Find where the given text appears and provide that cell's center as (X, Y) coordinate. 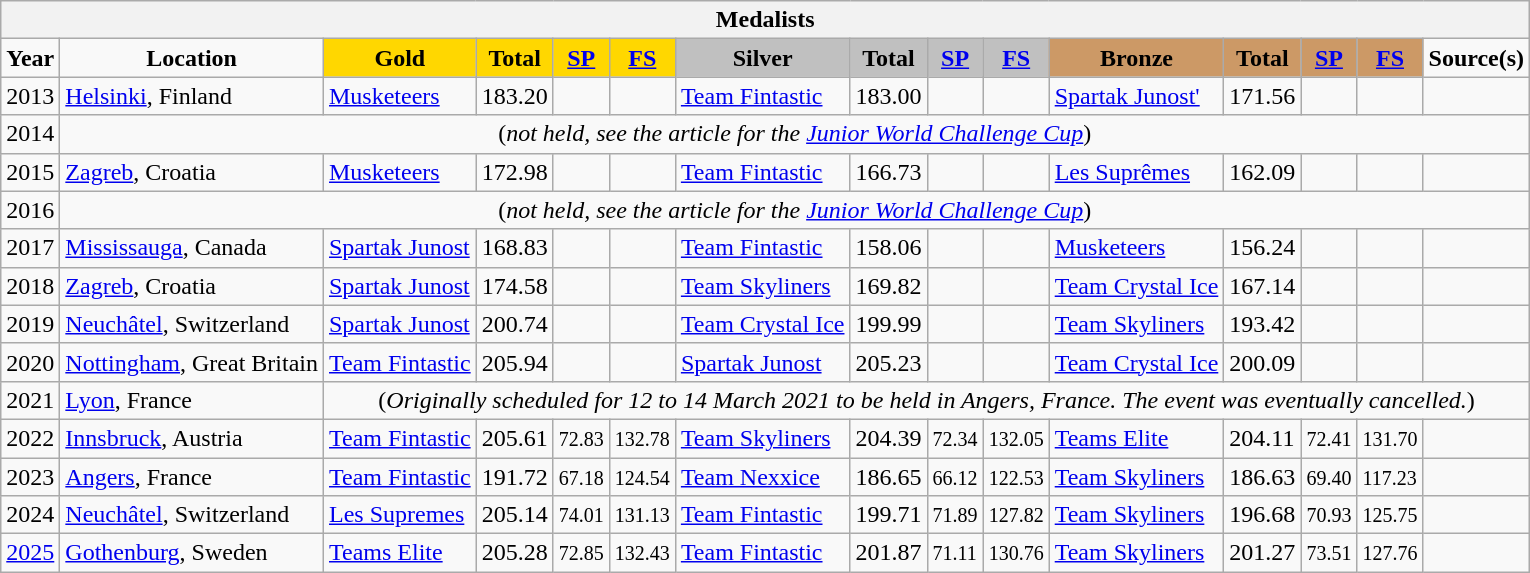
72.85 (581, 553)
204.39 (888, 438)
156.24 (1262, 248)
171.56 (1262, 96)
70.93 (1329, 515)
2015 (30, 172)
196.68 (1262, 515)
2020 (30, 362)
Year (30, 58)
Location (192, 58)
172.98 (514, 172)
2023 (30, 477)
71.89 (955, 515)
Bronze (1136, 58)
Mississauga, Canada (192, 248)
2019 (30, 324)
205.94 (514, 362)
67.18 (581, 477)
204.11 (1262, 438)
Spartak Junost' (1136, 96)
2013 (30, 96)
72.41 (1329, 438)
186.63 (1262, 477)
166.73 (888, 172)
Gothenburg, Sweden (192, 553)
122.53 (1016, 477)
199.99 (888, 324)
183.00 (888, 96)
131.70 (1390, 438)
Team Nexxice (762, 477)
2024 (30, 515)
201.87 (888, 553)
Les Suprêmes (1136, 172)
168.83 (514, 248)
Innsbruck, Austria (192, 438)
201.27 (1262, 553)
2017 (30, 248)
186.65 (888, 477)
125.75 (1390, 515)
124.54 (642, 477)
Source(s) (1476, 58)
127.76 (1390, 553)
2016 (30, 210)
Lyon, France (192, 400)
69.40 (1329, 477)
132.43 (642, 553)
174.58 (514, 286)
117.23 (1390, 477)
2014 (30, 134)
130.76 (1016, 553)
Medalists (766, 20)
167.14 (1262, 286)
Angers, France (192, 477)
131.13 (642, 515)
200.74 (514, 324)
199.71 (888, 515)
73.51 (1329, 553)
Silver (762, 58)
193.42 (1262, 324)
162.09 (1262, 172)
127.82 (1016, 515)
66.12 (955, 477)
Helsinki, Finland (192, 96)
74.01 (581, 515)
169.82 (888, 286)
2021 (30, 400)
205.28 (514, 553)
205.23 (888, 362)
(Originally scheduled for 12 to 14 March 2021 to be held in Angers, France. The event was eventually cancelled.) (926, 400)
183.20 (514, 96)
71.11 (955, 553)
200.09 (1262, 362)
205.14 (514, 515)
158.06 (888, 248)
Nottingham, Great Britain (192, 362)
72.34 (955, 438)
191.72 (514, 477)
Gold (400, 58)
132.05 (1016, 438)
205.61 (514, 438)
2018 (30, 286)
72.83 (581, 438)
2025 (30, 553)
132.78 (642, 438)
2022 (30, 438)
Les Supremes (400, 515)
